Output the (X, Y) coordinate of the center of the cell containing the given text.  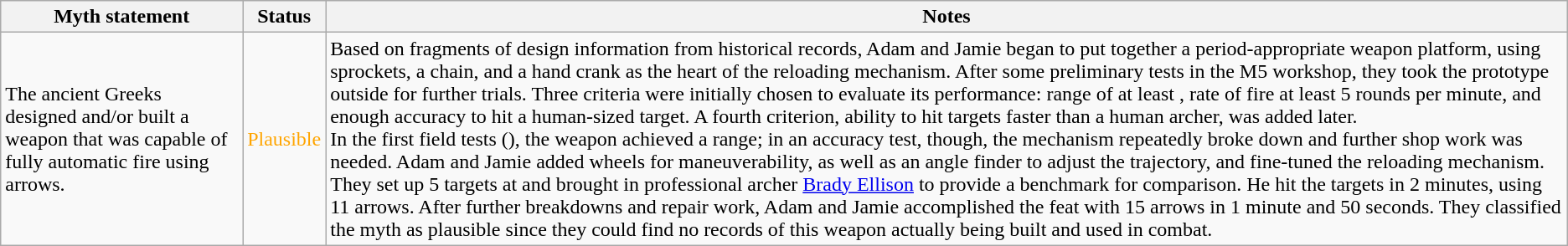
Myth statement (122, 17)
The ancient Greeks designed and/or built a weapon that was capable of fully automatic fire using arrows. (122, 139)
Notes (946, 17)
Status (285, 17)
Plausible (285, 139)
